Pinpoint the cell where the given text exists, returning its (x, y) midpoint coordinate. 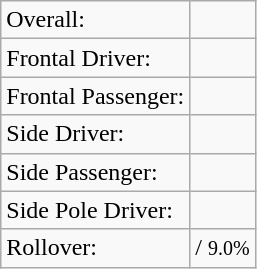
Overall: (96, 20)
Rollover: (96, 248)
/ 9.0% (222, 248)
Side Pole Driver: (96, 210)
Side Passenger: (96, 172)
Frontal Passenger: (96, 96)
Side Driver: (96, 134)
Frontal Driver: (96, 58)
